Scan for the cell matching the given text and deliver its [X, Y] coordinate at center. 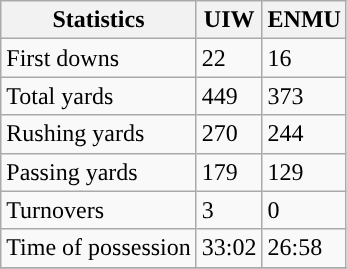
26:58 [304, 248]
Passing yards [99, 172]
0 [304, 210]
ENMU [304, 20]
Statistics [99, 20]
Time of possession [99, 248]
Turnovers [99, 210]
33:02 [229, 248]
373 [304, 96]
449 [229, 96]
First downs [99, 58]
179 [229, 172]
Total yards [99, 96]
Rushing yards [99, 134]
270 [229, 134]
244 [304, 134]
16 [304, 58]
UIW [229, 20]
3 [229, 210]
129 [304, 172]
22 [229, 58]
